For the text-containing cell, return its midpoint in (x, y) coordinate format. 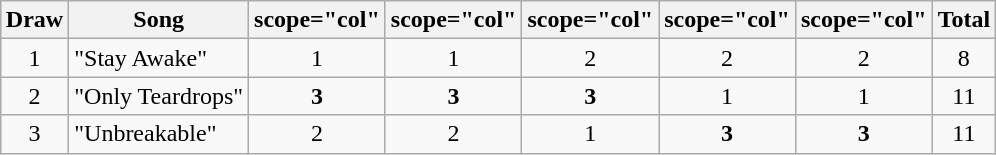
"Unbreakable" (159, 134)
"Stay Awake" (159, 58)
Draw (34, 20)
"Only Teardrops" (159, 96)
Total (964, 20)
Song (159, 20)
8 (964, 58)
